Provide the [x, y] coordinate of the cell's center where the given text is located.  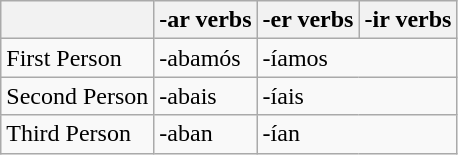
-aban [206, 134]
First Person [78, 58]
-ir verbs [408, 20]
Second Person [78, 96]
-abais [206, 96]
-íamos [357, 58]
-íais [357, 96]
Third Person [78, 134]
-ían [357, 134]
-abamós [206, 58]
-ar verbs [206, 20]
-er verbs [308, 20]
